Identify which cell holds the provided text, then report its [x, y] central coordinate. 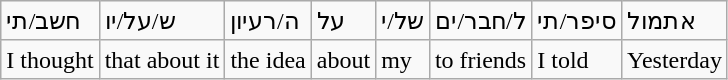
על [343, 21]
של/י [403, 21]
חשב/תי [50, 21]
the idea [268, 59]
סיפר/תי [577, 21]
אתמול [674, 21]
I told [577, 59]
I thought [50, 59]
my [403, 59]
Yesterday [674, 59]
ה/רעיון [268, 21]
about [343, 59]
ש/על/יו [162, 21]
ל/חבר/ים [480, 21]
that about it [162, 59]
to friends [480, 59]
